Return [x, y] of the center of cell containing provided text 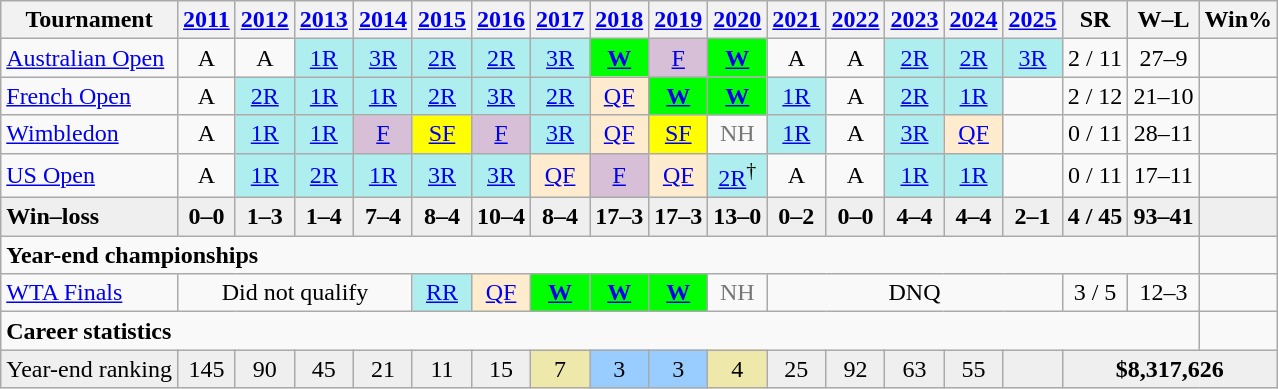
21–10 [1164, 96]
2022 [856, 20]
2020 [738, 20]
2011 [207, 20]
2023 [914, 20]
10–4 [502, 217]
2 / 12 [1095, 96]
2R† [738, 176]
4 [738, 369]
Australian Open [90, 58]
45 [324, 369]
28–11 [1164, 134]
2012 [264, 20]
W–L [1164, 20]
2019 [678, 20]
1–4 [324, 217]
7 [560, 369]
Year-end championships [600, 255]
2018 [620, 20]
55 [974, 369]
WTA Finals [90, 293]
Year-end ranking [90, 369]
63 [914, 369]
French Open [90, 96]
25 [796, 369]
RR [442, 293]
2 / 11 [1095, 58]
7–4 [382, 217]
2021 [796, 20]
2015 [442, 20]
Win–loss [90, 217]
11 [442, 369]
2014 [382, 20]
0–2 [796, 217]
SR [1095, 20]
93–41 [1164, 217]
21 [382, 369]
2016 [502, 20]
92 [856, 369]
2–1 [1032, 217]
4 / 45 [1095, 217]
13–0 [738, 217]
$8,317,626 [1170, 369]
Win% [1238, 20]
145 [207, 369]
DNQ [914, 293]
Did not qualify [296, 293]
15 [502, 369]
2025 [1032, 20]
Wimbledon [90, 134]
90 [264, 369]
US Open [90, 176]
3 / 5 [1095, 293]
12–3 [1164, 293]
2024 [974, 20]
17–11 [1164, 176]
1–3 [264, 217]
Tournament [90, 20]
Career statistics [600, 331]
27–9 [1164, 58]
2013 [324, 20]
2017 [560, 20]
